Provide the [x, y] coordinate of the cell's center where the given text is located.  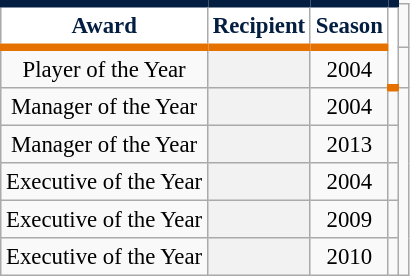
Player of the Year [104, 68]
2009 [349, 220]
2013 [349, 145]
2010 [349, 257]
Season [349, 26]
Recipient [258, 26]
Award [104, 26]
